From the cell containing the given text, extract its center point as [x, y] coordinate. 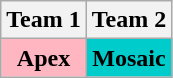
Mosaic [129, 58]
Team 2 [129, 20]
Apex [44, 58]
Team 1 [44, 20]
